Capture the cell that displays the provided text and extract its (X, Y) central coordinate. 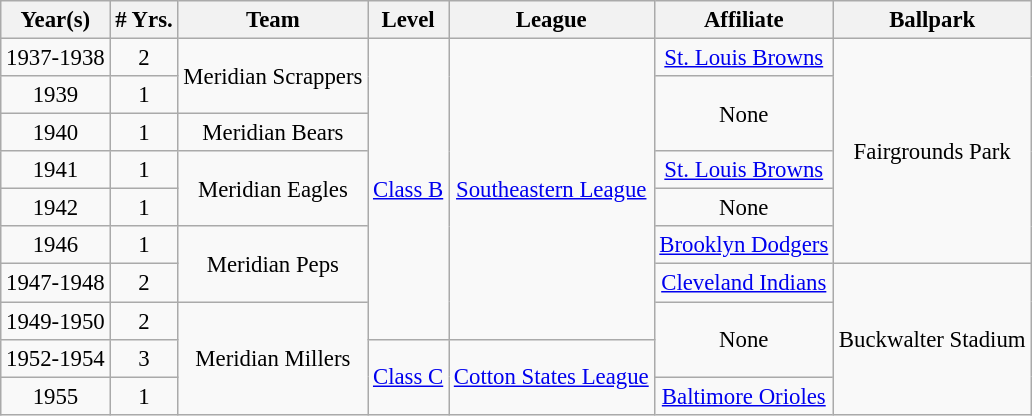
Baltimore Orioles (744, 396)
Team (273, 20)
Cotton States League (552, 376)
Meridian Scrappers (273, 76)
1937-1938 (56, 58)
Buckwalter Stadium (932, 339)
Meridian Eagles (273, 188)
1952-1954 (56, 358)
Meridian Peps (273, 264)
Affiliate (744, 20)
1942 (56, 208)
1947-1948 (56, 283)
# Yrs. (144, 20)
Meridian Bears (273, 133)
Cleveland Indians (744, 283)
1946 (56, 245)
Meridian Millers (273, 358)
1940 (56, 133)
1939 (56, 95)
Ballpark (932, 20)
3 (144, 358)
1955 (56, 396)
Year(s) (56, 20)
1949-1950 (56, 321)
Fairgrounds Park (932, 152)
Southeastern League (552, 190)
Brooklyn Dodgers (744, 245)
Level (408, 20)
1941 (56, 170)
Class B (408, 190)
Class C (408, 376)
League (552, 20)
